Locate the cell with the specified text and output its (x, y) center coordinate. 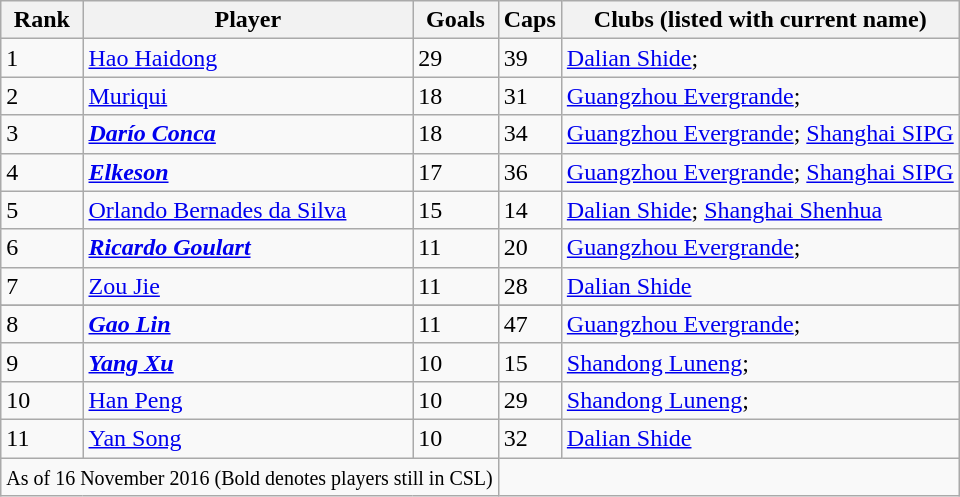
Hao Haidong (248, 58)
14 (530, 210)
Darío Conca (248, 134)
36 (530, 172)
39 (530, 58)
Player (248, 20)
3 (42, 134)
Dalian Shide; (760, 58)
Clubs (listed with current name) (760, 20)
17 (456, 172)
20 (530, 248)
Zou Jie (248, 286)
4 (42, 172)
Dalian Shide; Shanghai Shenhua (760, 210)
Rank (42, 20)
Muriqui (248, 96)
Yang Xu (248, 362)
6 (42, 248)
31 (530, 96)
As of 16 November 2016 (Bold denotes players still in CSL) (250, 477)
28 (530, 286)
47 (530, 324)
Ricardo Goulart (248, 248)
9 (42, 362)
34 (530, 134)
Goals (456, 20)
Han Peng (248, 400)
5 (42, 210)
Elkeson (248, 172)
Yan Song (248, 438)
32 (530, 438)
8 (42, 324)
7 (42, 286)
Gao Lin (248, 324)
2 (42, 96)
Orlando Bernades da Silva (248, 210)
Caps (530, 20)
1 (42, 58)
